Capture the cell that displays the provided text and extract its (X, Y) central coordinate. 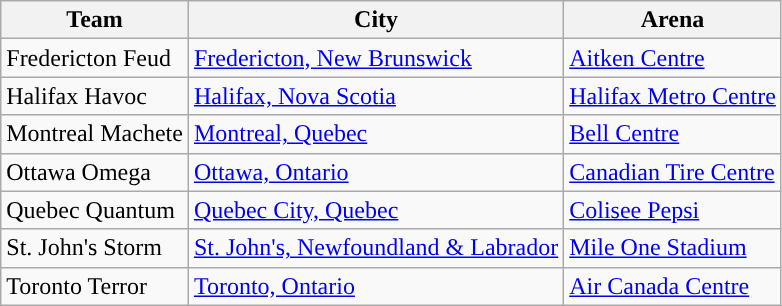
Canadian Tire Centre (673, 172)
Ottawa Omega (95, 172)
City (376, 20)
St. John's, Newfoundland & Labrador (376, 248)
Montreal, Quebec (376, 134)
Halifax Havoc (95, 96)
Aitken Centre (673, 58)
Halifax Metro Centre (673, 96)
Bell Centre (673, 134)
Toronto Terror (95, 286)
Quebec City, Quebec (376, 210)
Fredericton Feud (95, 58)
Fredericton, New Brunswick (376, 58)
Halifax, Nova Scotia (376, 96)
Mile One Stadium (673, 248)
Colisee Pepsi (673, 210)
Quebec Quantum (95, 210)
Arena (673, 20)
Team (95, 20)
Ottawa, Ontario (376, 172)
St. John's Storm (95, 248)
Toronto, Ontario (376, 286)
Air Canada Centre (673, 286)
Montreal Machete (95, 134)
